Return (x, y) of the center of cell containing provided text 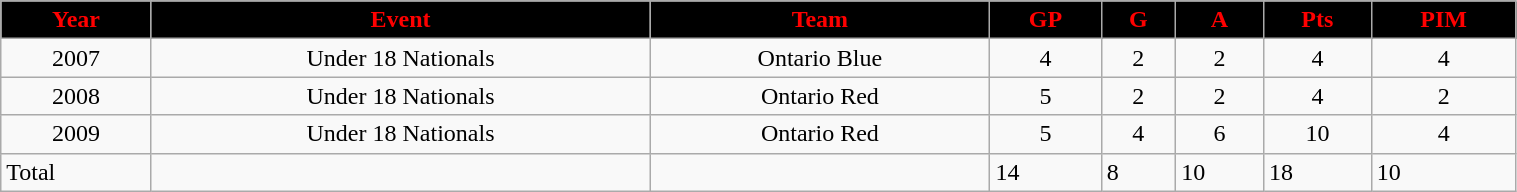
A (1220, 20)
Pts (1317, 20)
GP (1046, 20)
2009 (76, 134)
PIM (1444, 20)
8 (1138, 172)
2007 (76, 58)
Team (820, 20)
Total (76, 172)
G (1138, 20)
2008 (76, 96)
18 (1317, 172)
6 (1220, 134)
14 (1046, 172)
Ontario Blue (820, 58)
Year (76, 20)
Event (400, 20)
